Determine the (x, y) coordinate at the center of the cell enclosing the given text.  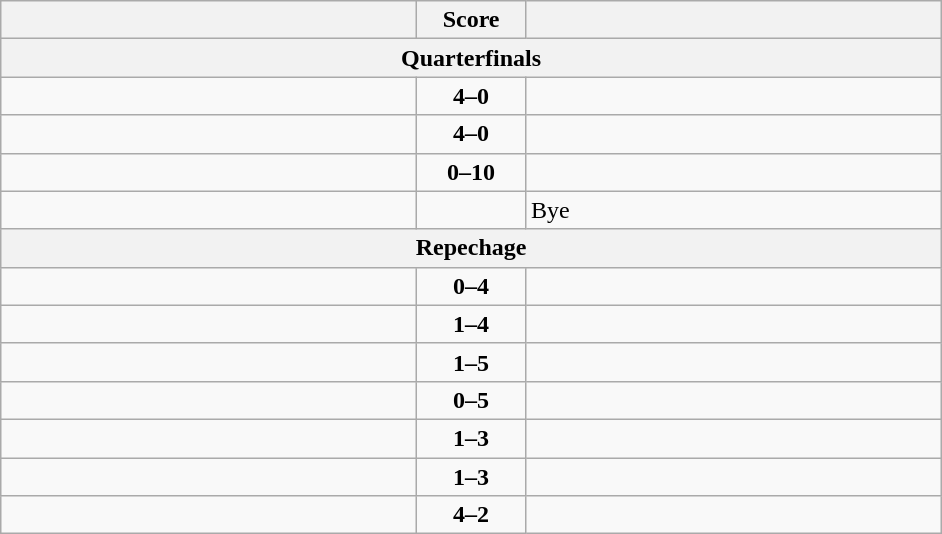
0–4 (472, 286)
0–5 (472, 400)
Quarterfinals (472, 58)
0–10 (472, 172)
1–4 (472, 324)
Score (472, 20)
1–5 (472, 362)
4–2 (472, 515)
Bye (733, 210)
Repechage (472, 248)
